Detect which cell encompasses the target text, then output its [X, Y] center coordinate. 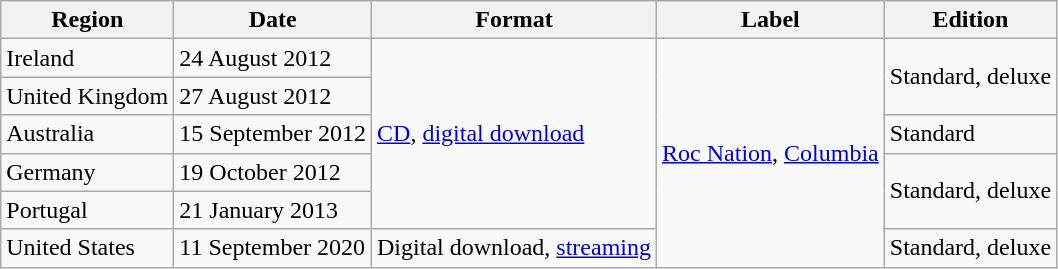
Region [88, 20]
United Kingdom [88, 96]
Format [514, 20]
21 January 2013 [273, 210]
11 September 2020 [273, 248]
Ireland [88, 58]
Date [273, 20]
19 October 2012 [273, 172]
Edition [970, 20]
Roc Nation, Columbia [771, 153]
Portugal [88, 210]
United States [88, 248]
Australia [88, 134]
CD, digital download [514, 134]
Standard [970, 134]
27 August 2012 [273, 96]
Label [771, 20]
15 September 2012 [273, 134]
Digital download, streaming [514, 248]
Germany [88, 172]
24 August 2012 [273, 58]
